From the cell containing the given text, extract its center point as [X, Y] coordinate. 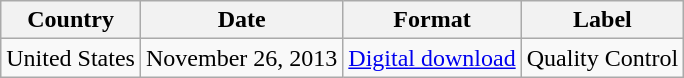
Country [71, 20]
Date [241, 20]
Label [602, 20]
November 26, 2013 [241, 58]
Digital download [432, 58]
Quality Control [602, 58]
Format [432, 20]
United States [71, 58]
